Determine the [X, Y] coordinate at the center of the cell enclosing the given text.  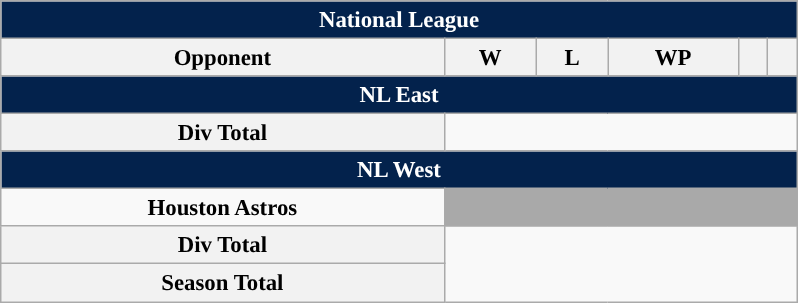
Opponent [222, 58]
Houston Astros [222, 208]
Season Total [222, 283]
National League [399, 20]
WP [674, 58]
NL East [399, 95]
W [490, 58]
NL West [399, 170]
L [572, 58]
